Search for the cell housing the specified text and yield its [x, y] center coordinate. 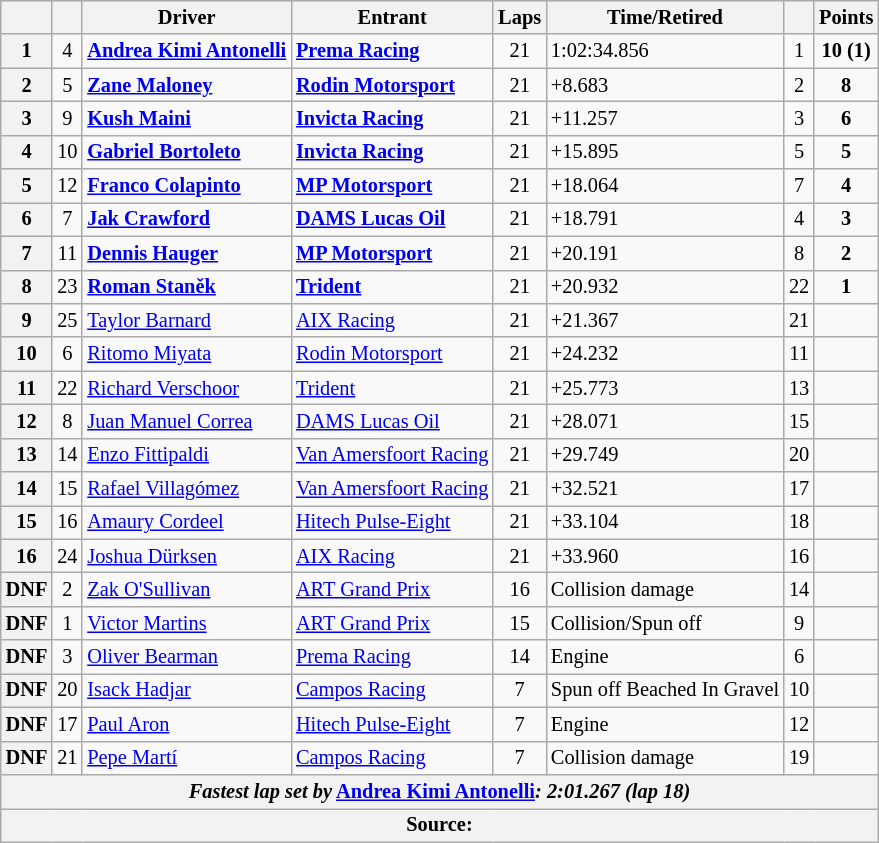
+33.960 [665, 556]
Isack Hadjar [186, 690]
Victor Martins [186, 623]
Amaury Cordeel [186, 522]
24 [67, 556]
+28.071 [665, 421]
Andrea Kimi Antonelli [186, 51]
Oliver Bearman [186, 657]
+32.521 [665, 489]
+11.257 [665, 118]
19 [799, 758]
Roman Staněk [186, 287]
Dennis Hauger [186, 253]
Rafael Villagómez [186, 489]
Laps [520, 17]
+15.895 [665, 152]
+20.932 [665, 287]
+8.683 [665, 85]
Collision/Spun off [665, 623]
Franco Colapinto [186, 186]
Pepe Martí [186, 758]
Richard Verschoor [186, 388]
+24.232 [665, 354]
23 [67, 287]
Zane Maloney [186, 85]
+29.749 [665, 455]
Entrant [392, 17]
Juan Manuel Correa [186, 421]
Taylor Barnard [186, 320]
+20.191 [665, 253]
Jak Crawford [186, 219]
+18.791 [665, 219]
Points [846, 17]
Paul Aron [186, 724]
Spun off Beached In Gravel [665, 690]
+25.773 [665, 388]
Time/Retired [665, 17]
Fastest lap set by Andrea Kimi Antonelli: 2:01.267 (lap 18) [440, 791]
18 [799, 522]
Kush Maini [186, 118]
Joshua Dürksen [186, 556]
10 (1) [846, 51]
Source: [440, 825]
Enzo Fittipaldi [186, 455]
Zak O'Sullivan [186, 589]
+21.367 [665, 320]
1:02:34.856 [665, 51]
Driver [186, 17]
+18.064 [665, 186]
Gabriel Bortoleto [186, 152]
Ritomo Miyata [186, 354]
25 [67, 320]
+33.104 [665, 522]
